Scan for the cell matching the given text and deliver its (X, Y) coordinate at center. 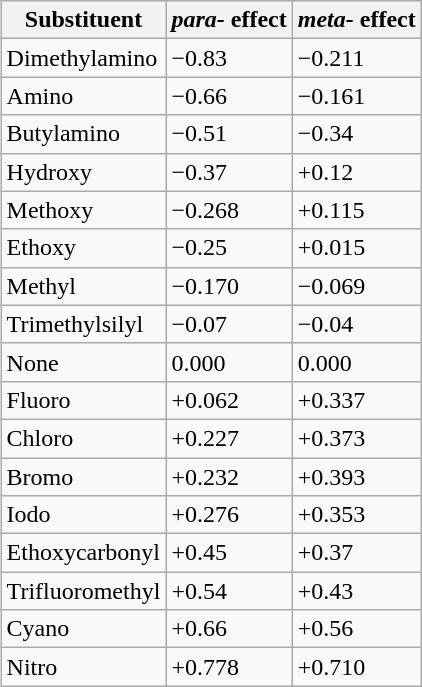
Hydroxy (84, 172)
−0.51 (229, 134)
Butylamino (84, 134)
+0.37 (356, 553)
+0.015 (356, 248)
+0.43 (356, 591)
None (84, 362)
Iodo (84, 515)
Substituent (84, 20)
Bromo (84, 477)
meta- effect (356, 20)
+0.115 (356, 210)
Methoxy (84, 210)
Trifluoromethyl (84, 591)
+0.353 (356, 515)
+0.45 (229, 553)
−0.37 (229, 172)
−0.161 (356, 96)
para- effect (229, 20)
Chloro (84, 438)
Ethoxy (84, 248)
−0.07 (229, 324)
−0.04 (356, 324)
−0.34 (356, 134)
+0.373 (356, 438)
−0.069 (356, 286)
Ethoxycarbonyl (84, 553)
+0.393 (356, 477)
+0.276 (229, 515)
Trimethylsilyl (84, 324)
+0.710 (356, 667)
+0.232 (229, 477)
Methyl (84, 286)
Cyano (84, 629)
+0.778 (229, 667)
+0.337 (356, 400)
Amino (84, 96)
+0.227 (229, 438)
−0.66 (229, 96)
−0.268 (229, 210)
+0.54 (229, 591)
+0.062 (229, 400)
Fluoro (84, 400)
−0.25 (229, 248)
−0.211 (356, 58)
+0.66 (229, 629)
+0.12 (356, 172)
Nitro (84, 667)
+0.56 (356, 629)
−0.170 (229, 286)
−0.83 (229, 58)
Dimethylamino (84, 58)
